Provide the (x, y) coordinate of the cell's center where the given text is located.  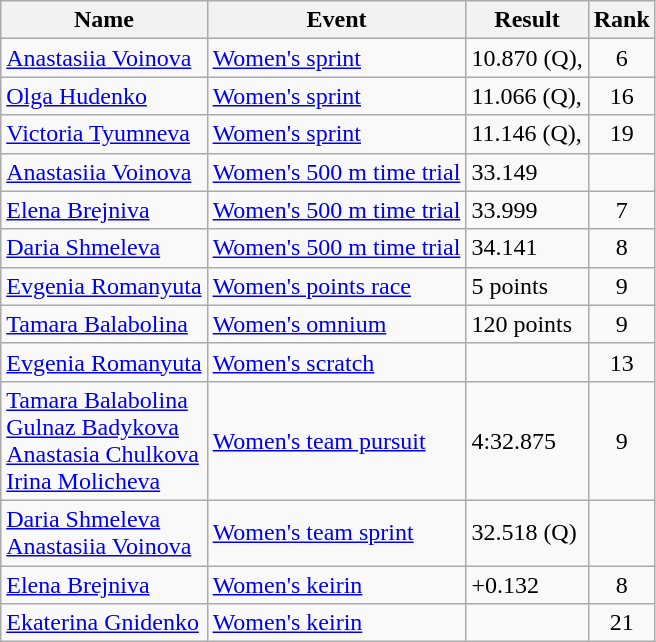
Daria ShmelevaAnastasiia Voinova (104, 532)
32.518 (Q) (527, 532)
13 (622, 362)
+0.132 (527, 585)
34.141 (527, 248)
Women's omnium (336, 324)
Daria Shmeleva (104, 248)
Women's team pursuit (336, 440)
6 (622, 58)
Women's points race (336, 286)
11.066 (Q), (527, 96)
Victoria Tyumneva (104, 134)
33.999 (527, 210)
Women's scratch (336, 362)
120 points (527, 324)
19 (622, 134)
10.870 (Q), (527, 58)
Event (336, 20)
11.146 (Q), (527, 134)
16 (622, 96)
Olga Hudenko (104, 96)
7 (622, 210)
21 (622, 623)
33.149 (527, 172)
Rank (622, 20)
Women's team sprint (336, 532)
5 points (527, 286)
4:32.875 (527, 440)
Tamara BalabolinaGulnaz BadykovaAnastasia ChulkovaIrina Molicheva (104, 440)
Tamara Balabolina (104, 324)
Result (527, 20)
Name (104, 20)
Ekaterina Gnidenko (104, 623)
